Locate the cell with the specified text and output its (X, Y) center coordinate. 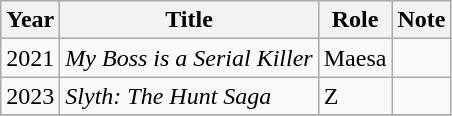
Z (355, 96)
Note (422, 20)
Year (30, 20)
2021 (30, 58)
Role (355, 20)
Maesa (355, 58)
2023 (30, 96)
My Boss is a Serial Killer (189, 58)
Title (189, 20)
Slyth: The Hunt Saga (189, 96)
